Extract the (X, Y) coordinate from the center of the cell holding the provided text.  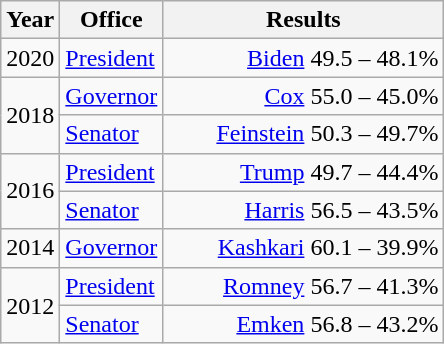
Year (30, 20)
Results (304, 20)
Feinstein 50.3 – 49.7% (304, 134)
Emken 56.8 – 43.2% (304, 324)
2020 (30, 58)
Kashkari 60.1 – 39.9% (304, 248)
Romney 56.7 – 41.3% (304, 286)
2018 (30, 115)
2016 (30, 191)
Cox 55.0 – 45.0% (304, 96)
2014 (30, 248)
Trump 49.7 – 44.4% (304, 172)
2012 (30, 305)
Harris 56.5 – 43.5% (304, 210)
Office (112, 20)
Biden 49.5 – 48.1% (304, 58)
